Scan for the cell matching the given text and deliver its (X, Y) coordinate at center. 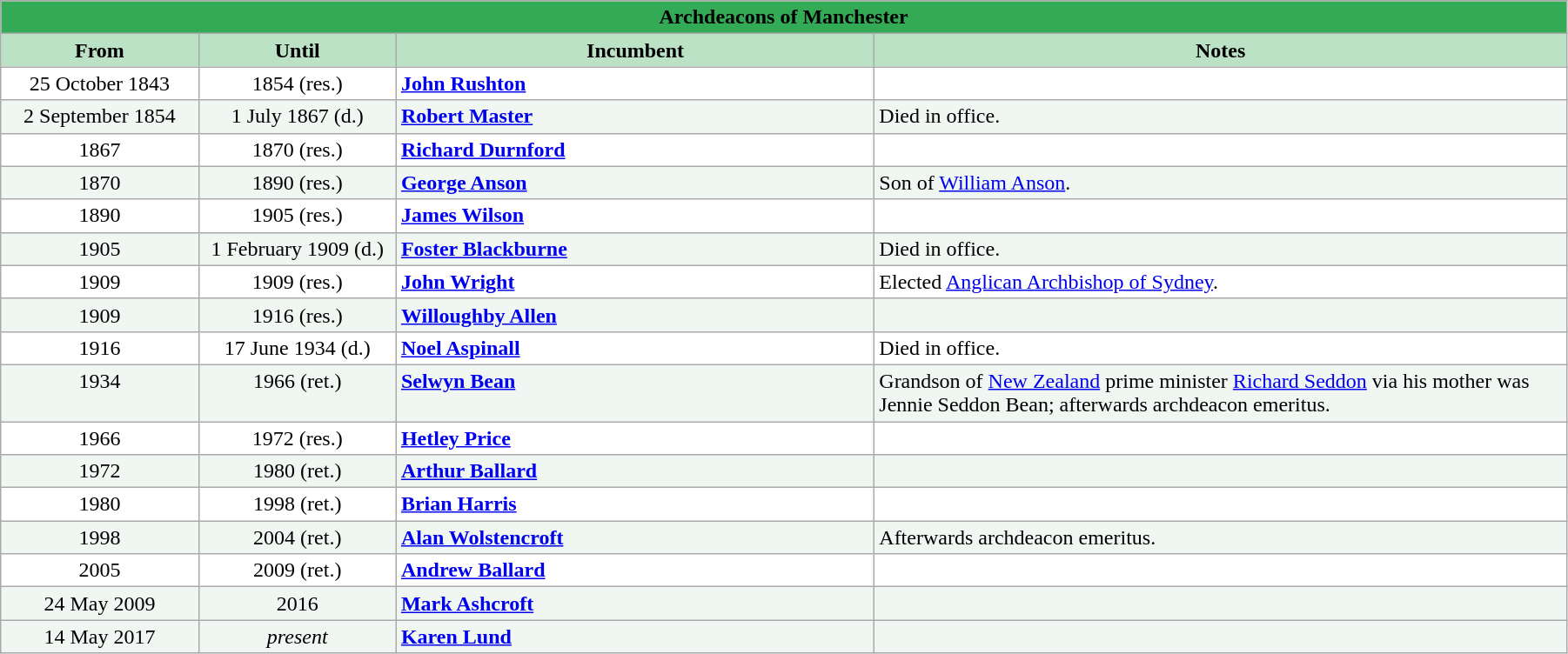
Archdeacons of Manchester (784, 17)
1934 (99, 393)
Arthur Ballard (635, 471)
George Anson (635, 183)
Brian Harris (635, 504)
24 May 2009 (99, 604)
1905 (99, 249)
Son of William Anson. (1221, 183)
2016 (298, 604)
Elected Anglican Archbishop of Sydney. (1221, 282)
Afterwards archdeacon emeritus. (1221, 537)
1916 (99, 348)
Incumbent (635, 50)
John Rushton (635, 83)
1980 (ret.) (298, 471)
From (99, 50)
Notes (1221, 50)
1980 (99, 504)
Robert Master (635, 117)
1854 (res.) (298, 83)
2004 (ret.) (298, 537)
1890 (99, 216)
Foster Blackburne (635, 249)
1916 (res.) (298, 315)
Mark Ashcroft (635, 604)
17 June 1934 (d.) (298, 348)
14 May 2017 (99, 637)
1972 (99, 471)
James Wilson (635, 216)
1870 (99, 183)
1966 (ret.) (298, 393)
Hetley Price (635, 437)
1998 (99, 537)
Willoughby Allen (635, 315)
25 October 1843 (99, 83)
Karen Lund (635, 637)
1905 (res.) (298, 216)
Noel Aspinall (635, 348)
2009 (ret.) (298, 571)
1867 (99, 150)
Selwyn Bean (635, 393)
John Wright (635, 282)
1966 (99, 437)
1 February 1909 (d.) (298, 249)
Andrew Ballard (635, 571)
1909 (res.) (298, 282)
Richard Durnford (635, 150)
Grandson of New Zealand prime minister Richard Seddon via his mother was Jennie Seddon Bean; afterwards archdeacon emeritus. (1221, 393)
2 September 1854 (99, 117)
Until (298, 50)
1870 (res.) (298, 150)
Alan Wolstencroft (635, 537)
1890 (res.) (298, 183)
1972 (res.) (298, 437)
1 July 1867 (d.) (298, 117)
present (298, 637)
1998 (ret.) (298, 504)
2005 (99, 571)
